For the text-containing cell, return its midpoint in (X, Y) coordinate format. 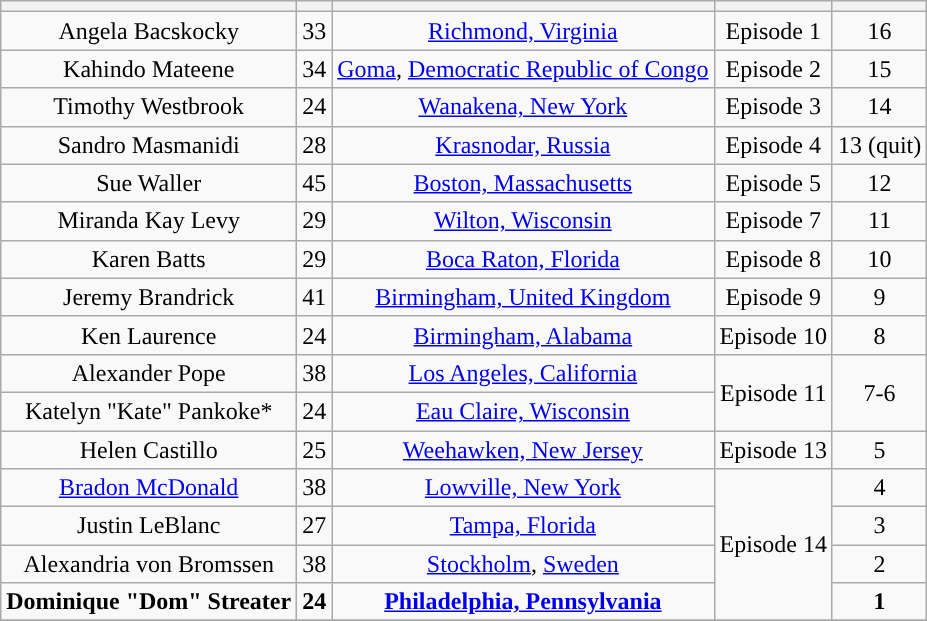
11 (879, 221)
Birmingham, United Kingdom (523, 297)
Dominique "Dom" Streater (149, 602)
Tampa, Florida (523, 526)
8 (879, 335)
Episode 14 (773, 545)
7-6 (879, 392)
4 (879, 488)
Boca Raton, Florida (523, 259)
Katelyn "Kate" Pankoke* (149, 411)
28 (314, 145)
12 (879, 183)
Episode 13 (773, 449)
Helen Castillo (149, 449)
Episode 3 (773, 107)
Wilton, Wisconsin (523, 221)
Episode 9 (773, 297)
25 (314, 449)
Los Angeles, California (523, 373)
Angela Bacskocky (149, 31)
Kahindo Mateene (149, 69)
Episode 11 (773, 392)
Episode 4 (773, 145)
Boston, Massachusetts (523, 183)
Episode 8 (773, 259)
Wanakena, New York (523, 107)
Krasnodar, Russia (523, 145)
10 (879, 259)
5 (879, 449)
9 (879, 297)
Lowville, New York (523, 488)
Birmingham, Alabama (523, 335)
45 (314, 183)
Eau Claire, Wisconsin (523, 411)
Justin LeBlanc (149, 526)
27 (314, 526)
Episode 7 (773, 221)
Episode 10 (773, 335)
16 (879, 31)
Stockholm, Sweden (523, 564)
Alexandria von Bromssen (149, 564)
Episode 2 (773, 69)
Jeremy Brandrick (149, 297)
3 (879, 526)
Alexander Pope (149, 373)
Sue Waller (149, 183)
Episode 1 (773, 31)
Miranda Kay Levy (149, 221)
13 (quit) (879, 145)
Bradon McDonald (149, 488)
Philadelphia, Pennsylvania (523, 602)
Richmond, Virginia (523, 31)
2 (879, 564)
Timothy Westbrook (149, 107)
Episode 5 (773, 183)
14 (879, 107)
Karen Batts (149, 259)
34 (314, 69)
15 (879, 69)
Ken Laurence (149, 335)
Goma, Democratic Republic of Congo (523, 69)
41 (314, 297)
1 (879, 602)
Weehawken, New Jersey (523, 449)
Sandro Masmanidi (149, 145)
33 (314, 31)
